Capture the cell that displays the provided text and extract its (X, Y) central coordinate. 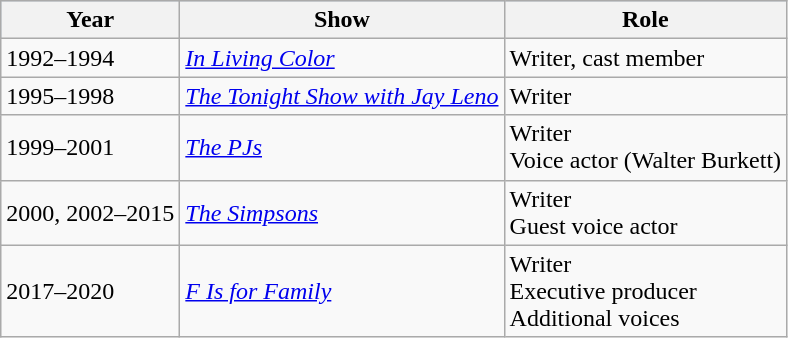
2017–2020 (90, 291)
1999–2001 (90, 148)
WriterExecutive producerAdditional voices (646, 291)
WriterVoice actor (Walter Burkett) (646, 148)
Role (646, 20)
The Tonight Show with Jay Leno (342, 96)
F Is for Family (342, 291)
The Simpsons (342, 212)
Year (90, 20)
2000, 2002–2015 (90, 212)
1995–1998 (90, 96)
In Living Color (342, 58)
1992–1994 (90, 58)
WriterGuest voice actor (646, 212)
Show (342, 20)
Writer, cast member (646, 58)
The PJs (342, 148)
Writer (646, 96)
